Determine the [x, y] coordinate at the center of the cell enclosing the given text.  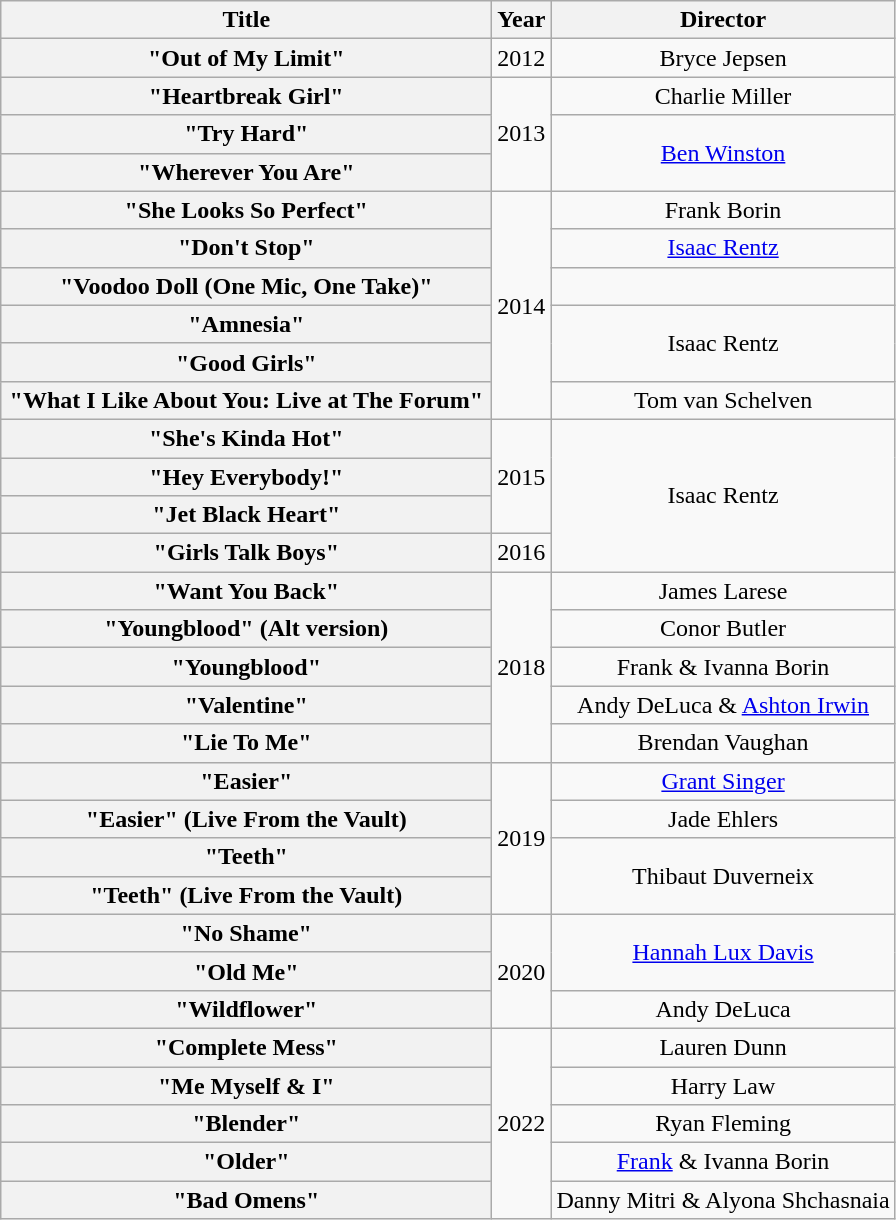
Frank Borin [723, 210]
"Want You Back" [246, 591]
2019 [522, 838]
"Hey Everybody!" [246, 477]
Year [522, 20]
"She Looks So Perfect" [246, 210]
"Complete Mess" [246, 1047]
"Valentine" [246, 705]
Hannah Lux Davis [723, 952]
"Try Hard" [246, 134]
"Wildflower" [246, 1009]
"Me Myself & I" [246, 1085]
2013 [522, 134]
Bryce Jepsen [723, 58]
Charlie Miller [723, 96]
"Teeth" (Live From the Vault) [246, 895]
"Old Me" [246, 971]
Ben Winston [723, 153]
Ryan Fleming [723, 1124]
"Youngblood" [246, 667]
"No Shame" [246, 933]
2022 [522, 1123]
"Voodoo Doll (One Mic, One Take)" [246, 286]
"Lie To Me" [246, 743]
Andy DeLuca [723, 1009]
Lauren Dunn [723, 1047]
"Jet Black Heart" [246, 515]
2015 [522, 476]
"Teeth" [246, 857]
"Wherever You Are" [246, 172]
"Heartbreak Girl" [246, 96]
"Blender" [246, 1124]
"Easier" [246, 781]
Brendan Vaughan [723, 743]
"What I Like About You: Live at The Forum" [246, 400]
Danny Mitri & Alyona Shchasnaia [723, 1200]
Conor Butler [723, 629]
2012 [522, 58]
"Girls Talk Boys" [246, 553]
2020 [522, 971]
Andy DeLuca & Ashton Irwin [723, 705]
Tom van Schelven [723, 400]
2014 [522, 305]
"Older" [246, 1162]
2016 [522, 553]
Title [246, 20]
Grant Singer [723, 781]
"Amnesia" [246, 324]
Jade Ehlers [723, 819]
"She's Kinda Hot" [246, 438]
"Out of My Limit" [246, 58]
James Larese [723, 591]
2018 [522, 667]
Thibaut Duverneix [723, 876]
Harry Law [723, 1085]
"Bad Omens" [246, 1200]
Director [723, 20]
"Good Girls" [246, 362]
"Don't Stop" [246, 248]
"Youngblood" (Alt version) [246, 629]
"Easier" (Live From the Vault) [246, 819]
